Return [X, Y] of the center of cell containing provided text 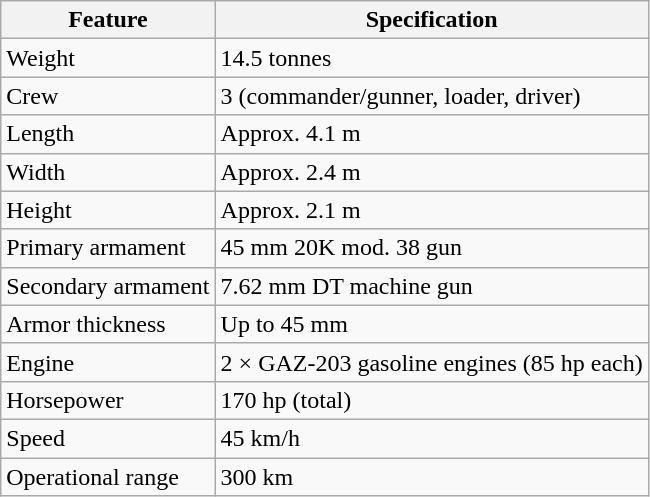
Approx. 2.4 m [432, 172]
3 (commander/gunner, loader, driver) [432, 96]
45 km/h [432, 438]
Approx. 4.1 m [432, 134]
Width [108, 172]
Operational range [108, 477]
Specification [432, 20]
Horsepower [108, 400]
2 × GAZ-203 gasoline engines (85 hp each) [432, 362]
Feature [108, 20]
170 hp (total) [432, 400]
Height [108, 210]
Length [108, 134]
45 mm 20K mod. 38 gun [432, 248]
Approx. 2.1 m [432, 210]
14.5 tonnes [432, 58]
Primary armament [108, 248]
Secondary armament [108, 286]
Weight [108, 58]
Up to 45 mm [432, 324]
Speed [108, 438]
300 km [432, 477]
Armor thickness [108, 324]
Crew [108, 96]
Engine [108, 362]
7.62 mm DT machine gun [432, 286]
